For the text-containing cell, return its midpoint in [x, y] coordinate format. 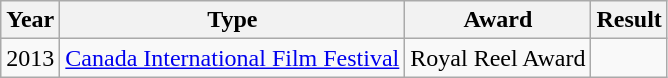
Year [30, 20]
Type [232, 20]
Royal Reel Award [498, 58]
Result [629, 20]
Award [498, 20]
2013 [30, 58]
Canada International Film Festival [232, 58]
